Scan for the cell matching the given text and deliver its (X, Y) coordinate at center. 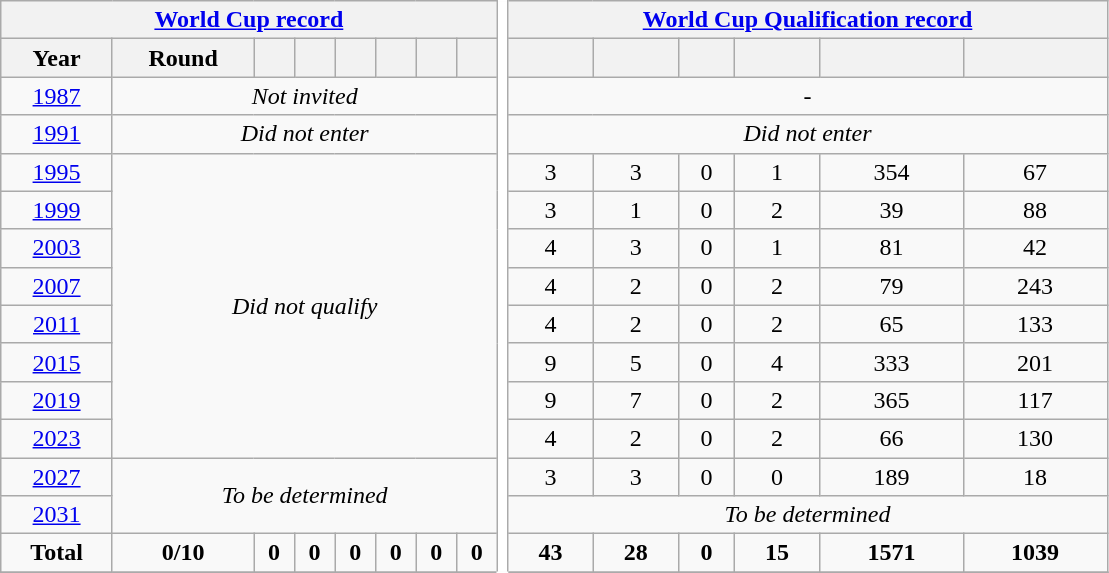
Year (57, 58)
42 (1035, 248)
333 (892, 362)
18 (1035, 477)
365 (892, 400)
2031 (57, 515)
1039 (1035, 553)
133 (1035, 324)
Not invited (304, 96)
1991 (57, 134)
39 (892, 210)
354 (892, 172)
65 (892, 324)
1999 (57, 210)
1995 (57, 172)
2015 (57, 362)
88 (1035, 210)
1987 (57, 96)
- (808, 96)
2011 (57, 324)
Total (57, 553)
81 (892, 248)
66 (892, 438)
117 (1035, 400)
43 (550, 553)
79 (892, 286)
28 (636, 553)
Did not qualify (304, 305)
5 (636, 362)
130 (1035, 438)
1571 (892, 553)
Round (182, 58)
2007 (57, 286)
World Cup Qualification record (808, 20)
2027 (57, 477)
15 (776, 553)
67 (1035, 172)
0/10 (182, 553)
7 (636, 400)
2003 (57, 248)
2023 (57, 438)
243 (1035, 286)
World Cup record (249, 20)
201 (1035, 362)
189 (892, 477)
2019 (57, 400)
